Locate the cell with the specified text and output its [x, y] center coordinate. 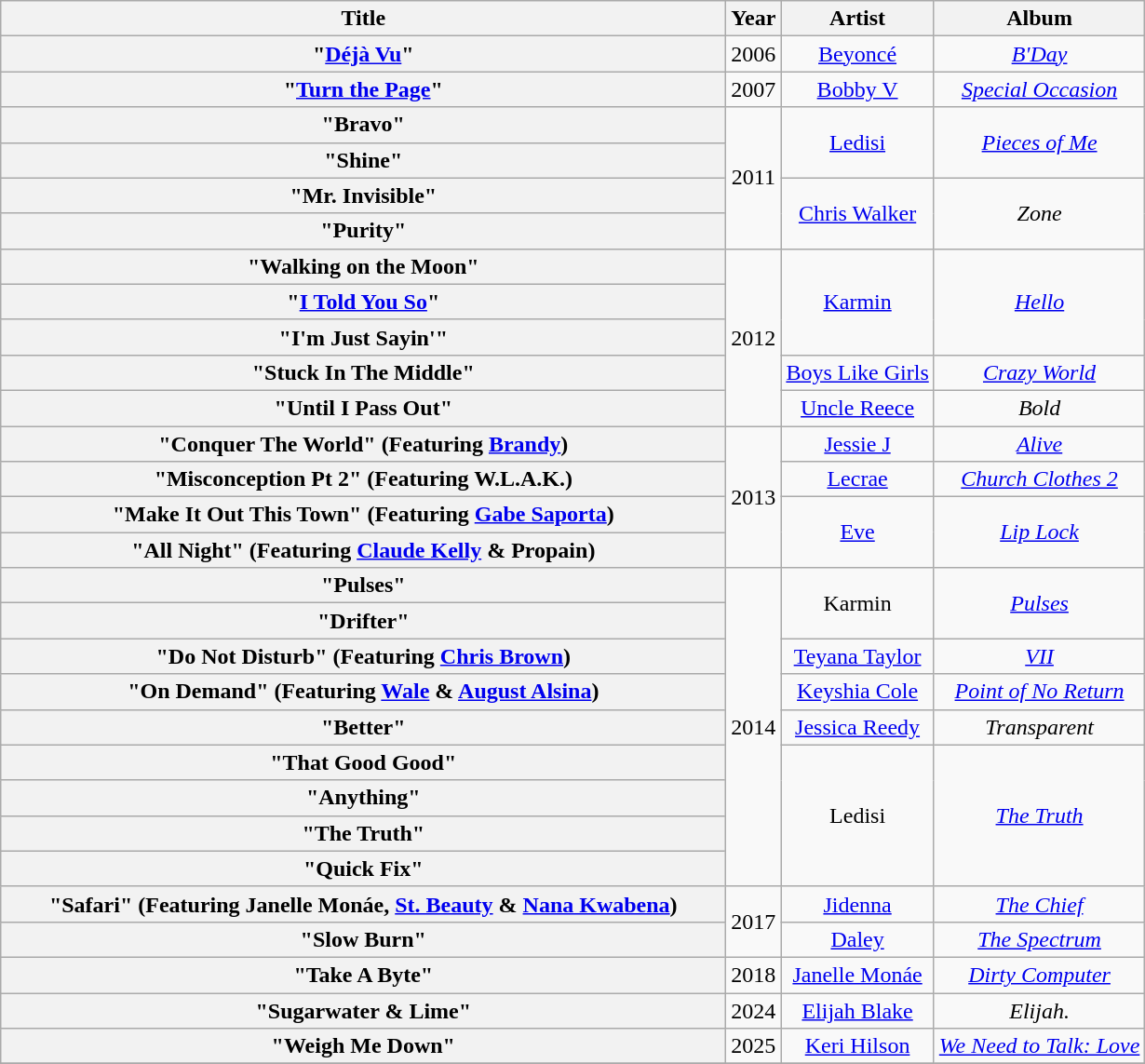
2014 [754, 728]
"Walking on the Moon" [363, 266]
Album [1039, 19]
"Weigh Me Down" [363, 1046]
"All Night" (Featuring Claude Kelly & Propain) [363, 550]
Beyoncé [857, 54]
"Drifter" [363, 621]
Chris Walker [857, 213]
"Stuck In The Middle" [363, 372]
"On Demand" (Featuring Wale & August Alsina) [363, 692]
"Do Not Disturb" (Featuring Chris Brown) [363, 656]
Jidenna [857, 904]
"Purity" [363, 231]
Bobby V [857, 89]
Artist [857, 19]
VII [1039, 656]
Teyana Taylor [857, 656]
2024 [754, 1010]
"Quick Fix" [363, 869]
2007 [754, 89]
Boys Like Girls [857, 372]
"Anything" [363, 798]
2011 [754, 178]
"Make It Out This Town" (Featuring Gabe Saporta) [363, 515]
Hello [1039, 302]
Crazy World [1039, 372]
Lip Lock [1039, 532]
"I Told You So" [363, 302]
"Misconception Pt 2" (Featuring W.L.A.K.) [363, 479]
Year [754, 19]
The Spectrum [1039, 939]
"Déjà Vu" [363, 54]
"Bravo" [363, 125]
Transparent [1039, 727]
2017 [754, 922]
Jessie J [857, 444]
"Conquer The World" (Featuring Brandy) [363, 444]
Keri Hilson [857, 1046]
"Until I Pass Out" [363, 408]
Special Occasion [1039, 89]
"Shine" [363, 160]
Lecrae [857, 479]
Title [363, 19]
Elijah Blake [857, 1010]
Uncle Reece [857, 408]
2013 [754, 497]
Pieces of Me [1039, 142]
Pulses [1039, 603]
The Chief [1039, 904]
Zone [1039, 213]
Church Clothes 2 [1039, 479]
We Need to Talk: Love [1039, 1046]
"Turn the Page" [363, 89]
"Safari" (Featuring Janelle Monáe, St. Beauty & Nana Kwabena) [363, 904]
Eve [857, 532]
"Better" [363, 727]
"I'm Just Sayin'" [363, 337]
2012 [754, 337]
2018 [754, 975]
"That Good Good" [363, 762]
Alive [1039, 444]
B'Day [1039, 54]
Daley [857, 939]
Janelle Monáe [857, 975]
2025 [754, 1046]
"The Truth" [363, 833]
"Sugarwater & Lime" [363, 1010]
Point of No Return [1039, 692]
"Mr. Invisible" [363, 195]
Elijah. [1039, 1010]
Dirty Computer [1039, 975]
"Pulses" [363, 586]
2006 [754, 54]
"Slow Burn" [363, 939]
The Truth [1039, 815]
Jessica Reedy [857, 727]
"Take A Byte" [363, 975]
Bold [1039, 408]
Keyshia Cole [857, 692]
